Capture the cell that displays the provided text and extract its (x, y) central coordinate. 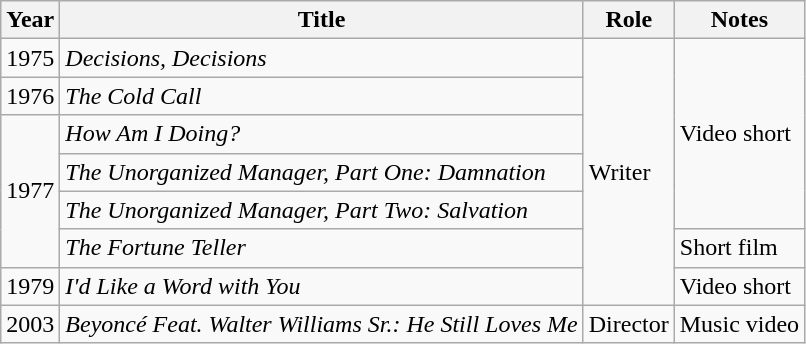
The Unorganized Manager, Part Two: Salvation (322, 210)
The Fortune Teller (322, 248)
1976 (30, 96)
Writer (628, 172)
The Unorganized Manager, Part One: Damnation (322, 172)
2003 (30, 324)
Title (322, 20)
How Am I Doing? (322, 134)
1979 (30, 286)
The Cold Call (322, 96)
Decisions, Decisions (322, 58)
Year (30, 20)
Beyoncé Feat. Walter Williams Sr.: He Still Loves Me (322, 324)
I'd Like a Word with You (322, 286)
Music video (739, 324)
Short film (739, 248)
1975 (30, 58)
Role (628, 20)
Director (628, 324)
Notes (739, 20)
1977 (30, 191)
